Determine the [X, Y] coordinate at the center of the cell enclosing the given text.  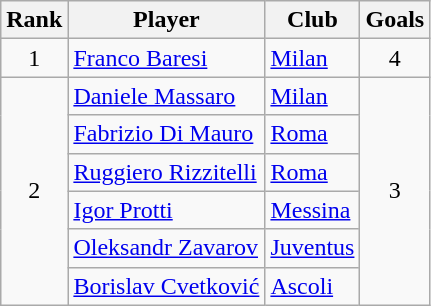
Daniele Massaro [166, 96]
3 [395, 191]
2 [34, 191]
Igor Protti [166, 210]
1 [34, 58]
Club [312, 20]
Borislav Cvetković [166, 286]
Franco Baresi [166, 58]
Fabrizio Di Mauro [166, 134]
Goals [395, 20]
Player [166, 20]
Messina [312, 210]
Juventus [312, 248]
Rank [34, 20]
4 [395, 58]
Ascoli [312, 286]
Ruggiero Rizzitelli [166, 172]
Oleksandr Zavarov [166, 248]
